For the text-containing cell, return its midpoint in (x, y) coordinate format. 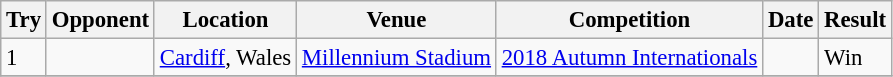
Venue (397, 20)
1 (24, 58)
Try (24, 20)
Date (791, 20)
Location (225, 20)
Millennium Stadium (397, 58)
Win (856, 58)
Competition (629, 20)
Cardiff, Wales (225, 58)
2018 Autumn Internationals (629, 58)
Result (856, 20)
Opponent (100, 20)
